Identify which cell holds the provided text, then report its (X, Y) central coordinate. 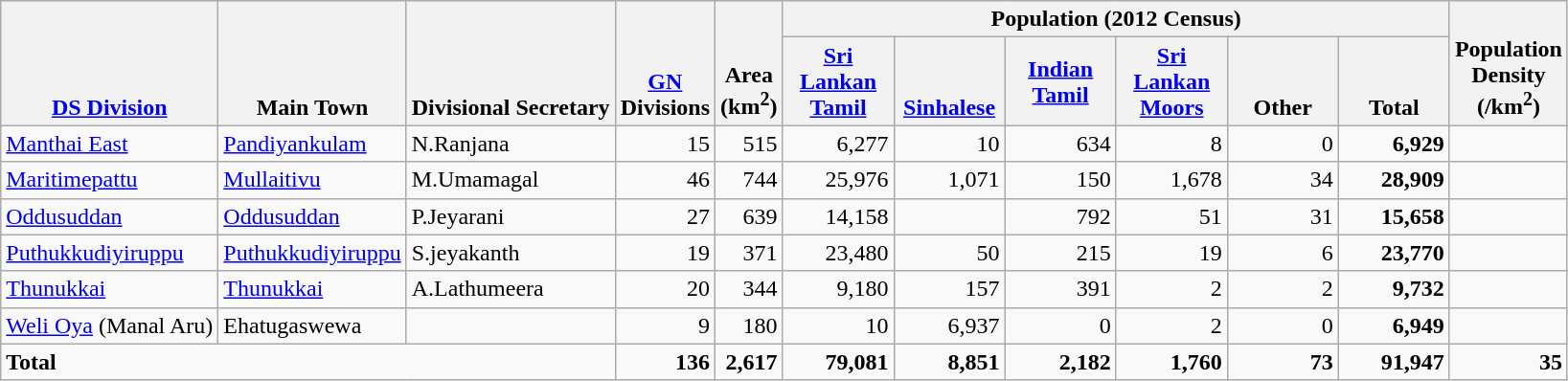
Ehatugaswewa (312, 325)
Maritimepattu (109, 180)
A.Lathumeera (511, 289)
34 (1283, 180)
2,617 (749, 362)
Sri Lankan Moors (1171, 81)
IndianTamil (1060, 81)
215 (1060, 253)
6,949 (1394, 325)
23,770 (1394, 253)
6 (1283, 253)
Mullaitivu (312, 180)
Other (1283, 81)
744 (749, 180)
1,760 (1171, 362)
6,277 (838, 144)
639 (749, 216)
35 (1508, 362)
31 (1283, 216)
P.Jeyarani (511, 216)
157 (949, 289)
9 (665, 325)
2,182 (1060, 362)
S.jeyakanth (511, 253)
371 (749, 253)
79,081 (838, 362)
Sinhalese (949, 81)
GNDivisions (665, 63)
6,929 (1394, 144)
25,976 (838, 180)
515 (749, 144)
Manthai East (109, 144)
46 (665, 180)
N.Ranjana (511, 144)
73 (1283, 362)
Main Town (312, 63)
Sri LankanTamil (838, 81)
9,732 (1394, 289)
8 (1171, 144)
15 (665, 144)
344 (749, 289)
Weli Oya (Manal Aru) (109, 325)
634 (1060, 144)
6,937 (949, 325)
1,071 (949, 180)
391 (1060, 289)
DS Division (109, 63)
51 (1171, 216)
M.Umamagal (511, 180)
50 (949, 253)
28,909 (1394, 180)
20 (665, 289)
180 (749, 325)
1,678 (1171, 180)
PopulationDensity(/km2) (1508, 63)
792 (1060, 216)
91,947 (1394, 362)
8,851 (949, 362)
Divisional Secretary (511, 63)
150 (1060, 180)
9,180 (838, 289)
15,658 (1394, 216)
136 (665, 362)
Population (2012 Census) (1116, 19)
27 (665, 216)
23,480 (838, 253)
14,158 (838, 216)
Area(km2) (749, 63)
Pandiyankulam (312, 144)
